Extract the (x, y) coordinate from the center of the cell holding the provided text.  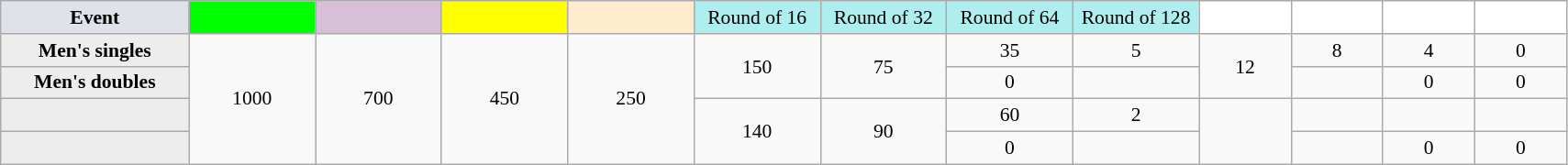
140 (757, 132)
8 (1337, 50)
Men's singles (95, 50)
60 (1010, 115)
2 (1136, 115)
1000 (252, 99)
150 (757, 66)
Round of 32 (884, 17)
450 (505, 99)
75 (884, 66)
Men's doubles (95, 82)
4 (1429, 50)
12 (1245, 66)
Round of 64 (1010, 17)
Round of 128 (1136, 17)
250 (631, 99)
5 (1136, 50)
Round of 16 (757, 17)
90 (884, 132)
35 (1010, 50)
Event (95, 17)
700 (379, 99)
